Detect which cell encompasses the target text, then output its (X, Y) center coordinate. 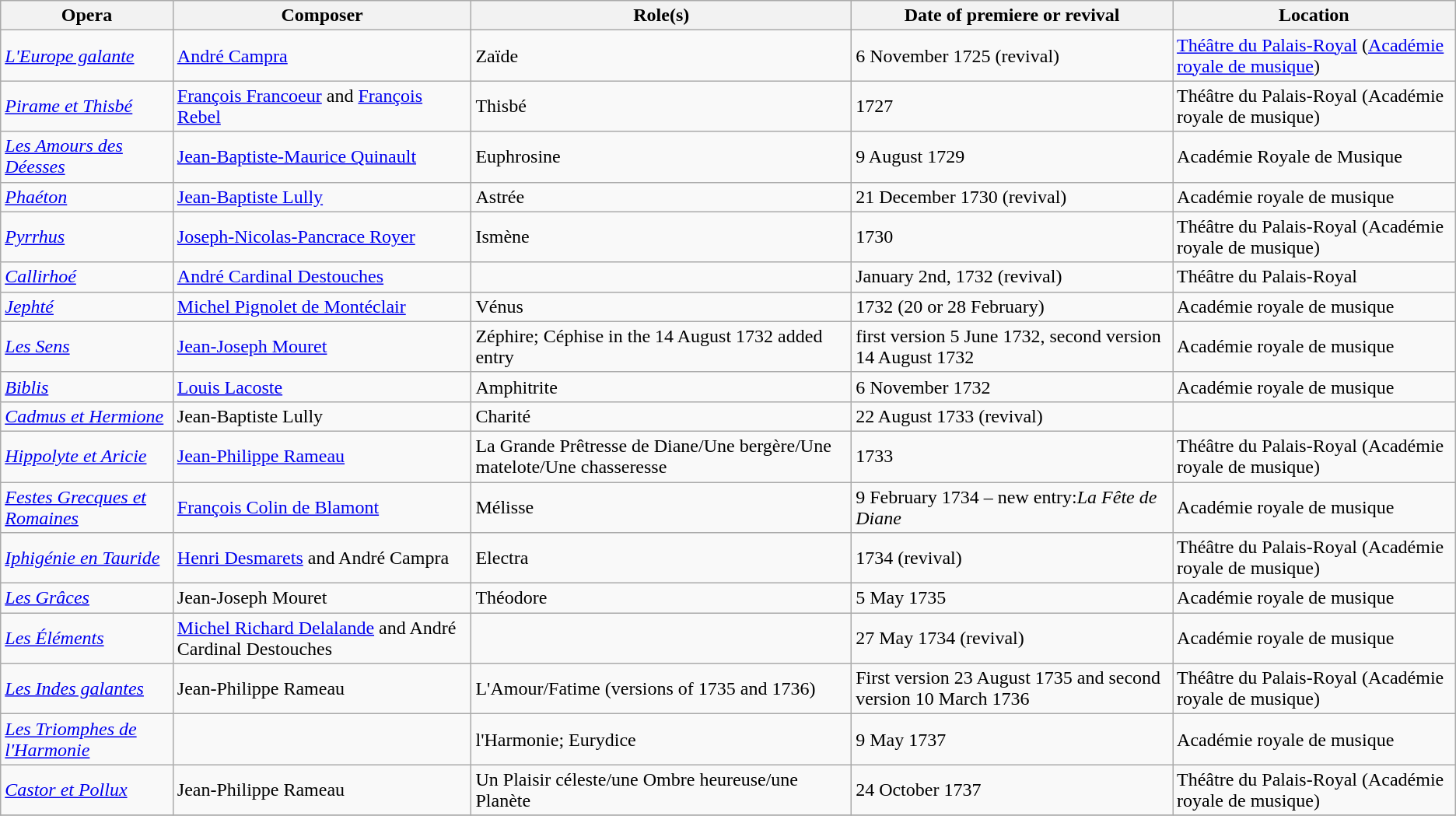
Michel Richard Delalande and André Cardinal Destouches (322, 638)
21 December 1730 (revival) (1013, 197)
1734 (revival) (1013, 559)
24 October 1737 (1013, 790)
Astrée (661, 197)
Date of premiere or revival (1013, 16)
Cadmus et Hermione (87, 416)
Charité (661, 416)
First version 23 August 1735 and second version 10 March 1736 (1013, 689)
Hippolyte et Aricie (87, 456)
Euphrosine (661, 157)
l'Harmonie; Eurydice (661, 739)
9 May 1737 (1013, 739)
Louis Lacoste (322, 387)
Les Grâces (87, 598)
Les Indes galantes (87, 689)
François Colin de Blamont (322, 507)
6 November 1725 (revival) (1013, 56)
André Campra (322, 56)
first version 5 June 1732, second version 14 August 1732 (1013, 347)
Composer (322, 16)
5 May 1735 (1013, 598)
Un Plaisir céleste/une Ombre heureuse/une Planète (661, 790)
27 May 1734 (revival) (1013, 638)
22 August 1733 (revival) (1013, 416)
Electra (661, 559)
Pyrrhus (87, 236)
André Cardinal Destouches (322, 277)
Mélisse (661, 507)
1733 (1013, 456)
Callirhoé (87, 277)
L'Amour/Fatime (versions of 1735 and 1736) (661, 689)
Michel Pignolet de Montéclair (322, 306)
1732 (20 or 28 February) (1013, 306)
Iphigénie en Tauride (87, 559)
Jean-Baptiste-Maurice Quinault (322, 157)
Théodore (661, 598)
9 February 1734 – new entry:La Fête de Diane (1013, 507)
January 2nd, 1732 (revival) (1013, 277)
Biblis (87, 387)
Opera (87, 16)
Henri Desmarets and André Campra (322, 559)
Les Éléments (87, 638)
L'Europe galante (87, 56)
1730 (1013, 236)
Location (1314, 16)
Castor et Pollux (87, 790)
La Grande Prêtresse de Diane/Une bergère/Une matelote/Une chasseresse (661, 456)
Théâtre du Palais-Royal (1314, 277)
6 November 1732 (1013, 387)
Role(s) (661, 16)
9 August 1729 (1013, 157)
François Francoeur and François Rebel (322, 106)
1727 (1013, 106)
Joseph-Nicolas-Pancrace Royer (322, 236)
Amphitrite (661, 387)
Les Triomphes de l'Harmonie (87, 739)
Phaéton (87, 197)
Les Sens (87, 347)
Thisbé (661, 106)
Vénus (661, 306)
Les Amours des Déesses (87, 157)
Pirame et Thisbé (87, 106)
Académie Royale de Musique (1314, 157)
Festes Grecques et Romaines (87, 507)
Jephté (87, 306)
Ismène (661, 236)
Zaïde (661, 56)
Zéphire; Céphise in the 14 August 1732 added entry (661, 347)
